Extract the (X, Y) coordinate from the center of the cell holding the provided text.  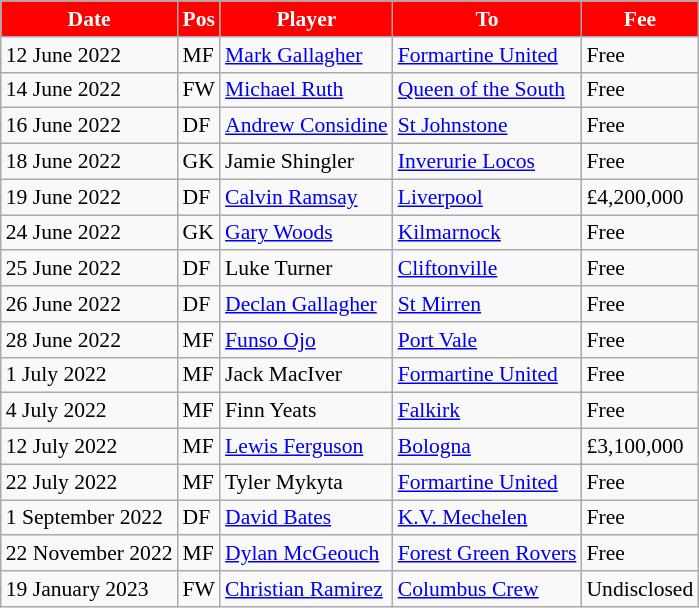
Player (306, 19)
19 June 2022 (90, 197)
Forest Green Rovers (488, 554)
Kilmarnock (488, 233)
Queen of the South (488, 90)
£4,200,000 (640, 197)
£3,100,000 (640, 447)
Tyler Mykyta (306, 482)
St Mirren (488, 304)
22 July 2022 (90, 482)
16 June 2022 (90, 126)
Pos (200, 19)
Luke Turner (306, 269)
St Johnstone (488, 126)
Jamie Shingler (306, 162)
Inverurie Locos (488, 162)
14 June 2022 (90, 90)
Gary Woods (306, 233)
Lewis Ferguson (306, 447)
22 November 2022 (90, 554)
19 January 2023 (90, 589)
Columbus Crew (488, 589)
1 September 2022 (90, 518)
1 July 2022 (90, 375)
Bologna (488, 447)
Finn Yeats (306, 411)
Michael Ruth (306, 90)
18 June 2022 (90, 162)
Fee (640, 19)
24 June 2022 (90, 233)
Port Vale (488, 340)
Jack MacIver (306, 375)
Undisclosed (640, 589)
26 June 2022 (90, 304)
Declan Gallagher (306, 304)
4 July 2022 (90, 411)
Mark Gallagher (306, 55)
Calvin Ramsay (306, 197)
Cliftonville (488, 269)
Dylan McGeouch (306, 554)
25 June 2022 (90, 269)
Funso Ojo (306, 340)
12 July 2022 (90, 447)
Falkirk (488, 411)
To (488, 19)
K.V. Mechelen (488, 518)
Liverpool (488, 197)
Andrew Considine (306, 126)
David Bates (306, 518)
Date (90, 19)
28 June 2022 (90, 340)
Christian Ramirez (306, 589)
12 June 2022 (90, 55)
